Pinpoint the cell where the given text exists, returning its [x, y] midpoint coordinate. 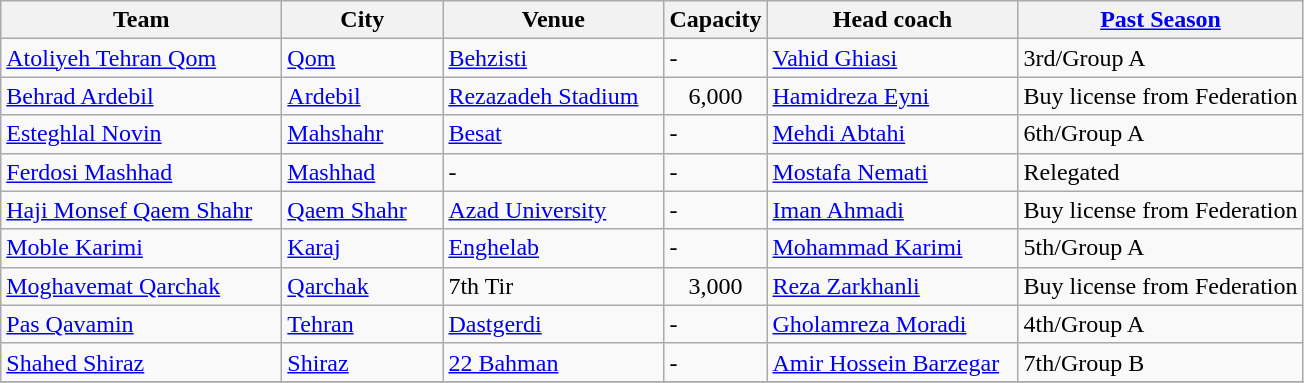
Dastgerdi [554, 324]
3,000 [716, 286]
Mahshahr [362, 134]
Qaem Shahr [362, 210]
7th Tir [554, 286]
Reza Zarkhanli [892, 286]
6th/Group A [1160, 134]
Team [142, 20]
Enghelab [554, 248]
Head coach [892, 20]
Haji Monsef Qaem Shahr [142, 210]
Past Season [1160, 20]
Shiraz [362, 362]
Vahid Ghiasi [892, 58]
Pas Qavamin [142, 324]
4th/Group A [1160, 324]
6,000 [716, 96]
Karaj [362, 248]
City [362, 20]
Behzisti [554, 58]
Qom [362, 58]
Moghavemat Qarchak [142, 286]
Hamidreza Eyni [892, 96]
Iman Ahmadi [892, 210]
Mostafa Nemati [892, 172]
Besat [554, 134]
Mehdi Abtahi [892, 134]
Mashhad [362, 172]
Azad University [554, 210]
Shahed Shiraz [142, 362]
Rezazadeh Stadium [554, 96]
Behrad Ardebil [142, 96]
5th/Group A [1160, 248]
Venue [554, 20]
7th/Group B [1160, 362]
Qarchak [362, 286]
Mohammad Karimi [892, 248]
Tehran [362, 324]
3rd/Group A [1160, 58]
Amir Hossein Barzegar [892, 362]
22 Bahman [554, 362]
Esteghlal Novin [142, 134]
Ferdosi Mashhad [142, 172]
Capacity [716, 20]
Relegated [1160, 172]
Atoliyeh Tehran Qom [142, 58]
Ardebil [362, 96]
Moble Karimi [142, 248]
Gholamreza Moradi [892, 324]
